Extract the [x, y] coordinate from the center of the cell holding the provided text.  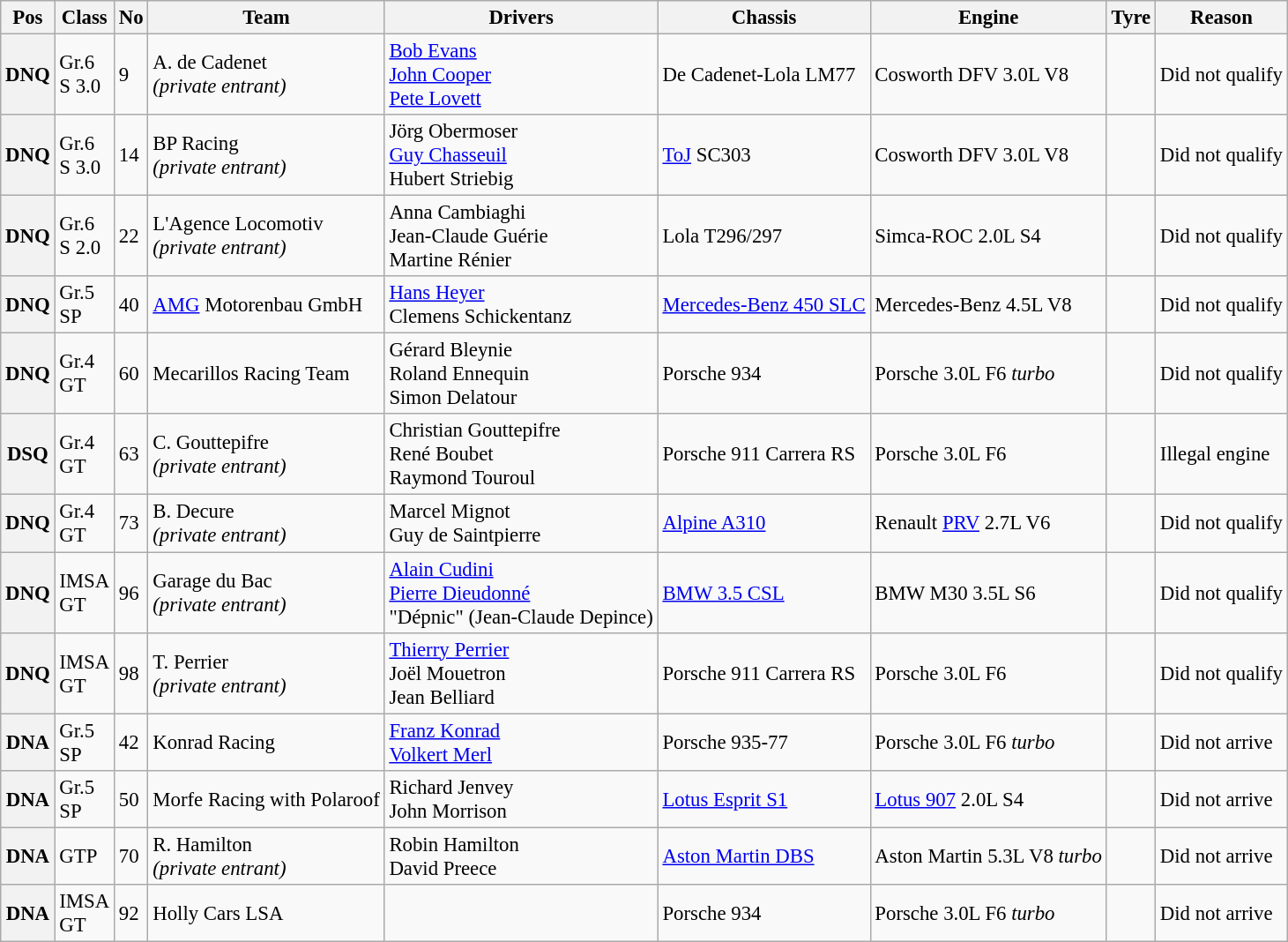
Franz Konrad Volkert Merl [521, 743]
Renault PRV 2.7L V6 [988, 524]
Class [85, 18]
9 [131, 75]
Tyre [1130, 18]
Holly Cars LSA [266, 914]
De Cadenet-Lola LM77 [763, 75]
Aston Martin 5.3L V8 turbo [988, 856]
Porsche 935-77 [763, 743]
98 [131, 673]
22 [131, 236]
Alpine A310 [763, 524]
No [131, 18]
Marcel Mignot Guy de Saintpierre [521, 524]
Jörg Obermoser Guy Chasseuil Hubert Striebig [521, 155]
ToJ SC303 [763, 155]
Robin Hamilton David Preece [521, 856]
Garage du Bac (private entrant) [266, 593]
70 [131, 856]
C. Gouttepifre(private entrant) [266, 455]
Simca-ROC 2.0L S4 [988, 236]
Mercedes-Benz 4.5L V8 [988, 305]
Chassis [763, 18]
DSQ [28, 455]
Lola T296/297 [763, 236]
Alain Cudini Pierre Dieudonné "Dépnic" (Jean-Claude Depince) [521, 593]
Christian Gouttepifre René Boubet Raymond Touroul [521, 455]
A. de Cadenet(private entrant) [266, 75]
96 [131, 593]
GTP [85, 856]
Hans Heyer Clemens Schickentanz [521, 305]
Gérard Bleynie Roland Ennequin Simon Delatour [521, 374]
Lotus Esprit S1 [763, 799]
Engine [988, 18]
63 [131, 455]
Gr.6S 2.0 [85, 236]
Anna Cambiaghi Jean-Claude Guérie Martine Rénier [521, 236]
14 [131, 155]
60 [131, 374]
Mecarillos Racing Team [266, 374]
40 [131, 305]
BMW 3.5 CSL [763, 593]
Reason [1222, 18]
BP Racing(private entrant) [266, 155]
73 [131, 524]
Mercedes-Benz 450 SLC [763, 305]
B. Decure(private entrant) [266, 524]
Richard Jenvey John Morrison [521, 799]
Thierry Perrier Joël Mouetron Jean Belliard [521, 673]
92 [131, 914]
L'Agence Locomotiv(private entrant) [266, 236]
Pos [28, 18]
BMW M30 3.5L S6 [988, 593]
Team [266, 18]
Illegal engine [1222, 455]
42 [131, 743]
Drivers [521, 18]
Konrad Racing [266, 743]
Bob Evans John Cooper Pete Lovett [521, 75]
AMG Motorenbau GmbH [266, 305]
50 [131, 799]
Lotus 907 2.0L S4 [988, 799]
T. Perrier (private entrant) [266, 673]
Aston Martin DBS [763, 856]
Morfe Racing with Polaroof [266, 799]
R. Hamilton(private entrant) [266, 856]
